Return [X, Y] of the center of cell containing provided text 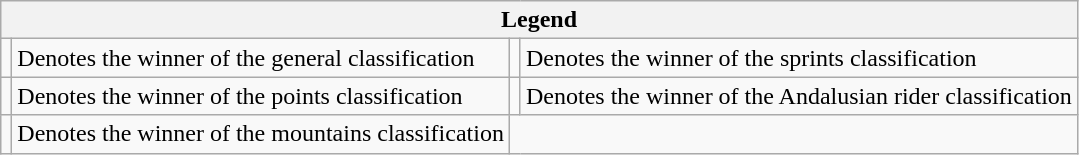
Legend [540, 20]
Denotes the winner of the mountains classification [261, 134]
Denotes the winner of the Andalusian rider classification [798, 96]
Denotes the winner of the sprints classification [798, 58]
Denotes the winner of the general classification [261, 58]
Denotes the winner of the points classification [261, 96]
